Return [X, Y] of the center of cell containing provided text 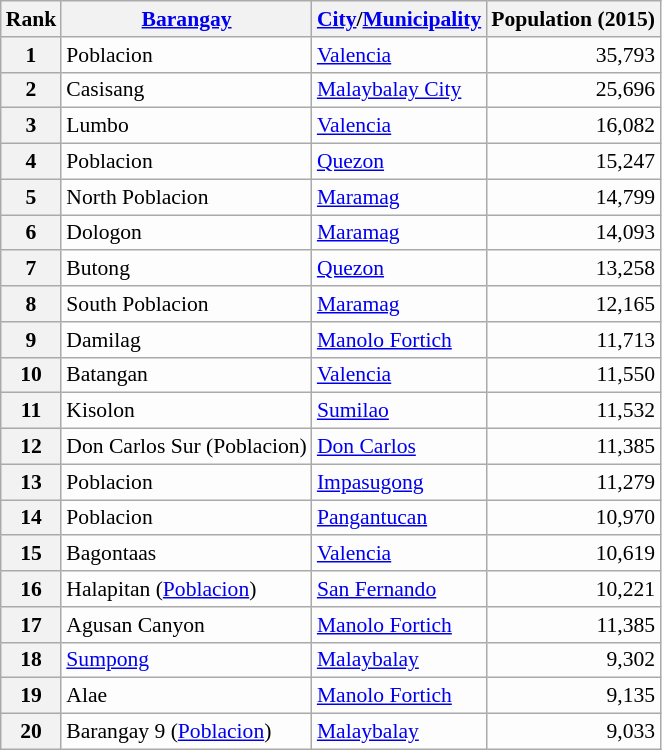
Kisolon [186, 411]
North Poblacion [186, 197]
South Poblacion [186, 304]
12 [32, 447]
Agusan Canyon [186, 625]
Alae [186, 696]
Sumilao [399, 411]
20 [32, 732]
Barangay [186, 19]
11,713 [573, 340]
Lumbo [186, 126]
35,793 [573, 55]
4 [32, 162]
14 [32, 518]
11,532 [573, 411]
18 [32, 660]
Sumpong [186, 660]
10,619 [573, 554]
10,970 [573, 518]
Pangantucan [399, 518]
Barangay 9 (Poblacion) [186, 732]
2 [32, 90]
3 [32, 126]
Bagontaas [186, 554]
7 [32, 269]
5 [32, 197]
9,033 [573, 732]
17 [32, 625]
9,135 [573, 696]
Malaybalay City [399, 90]
Butong [186, 269]
11,550 [573, 375]
11 [32, 411]
9 [32, 340]
10 [32, 375]
19 [32, 696]
Casisang [186, 90]
Impasugong [399, 482]
12,165 [573, 304]
15,247 [573, 162]
11,279 [573, 482]
Halapitan (Poblacion) [186, 589]
9,302 [573, 660]
16 [32, 589]
25,696 [573, 90]
Batangan [186, 375]
13 [32, 482]
City/Municipality [399, 19]
8 [32, 304]
Rank [32, 19]
San Fernando [399, 589]
14,093 [573, 233]
15 [32, 554]
Don Carlos Sur (Poblacion) [186, 447]
10,221 [573, 589]
Dologon [186, 233]
Don Carlos [399, 447]
1 [32, 55]
6 [32, 233]
Damilag [186, 340]
13,258 [573, 269]
16,082 [573, 126]
Population (2015) [573, 19]
14,799 [573, 197]
